Return the [x, y] coordinate for the center point of the cell that contains the specified text.  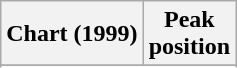
Peakposition [189, 34]
Chart (1999) [72, 34]
